Capture the cell that displays the provided text and extract its [x, y] central coordinate. 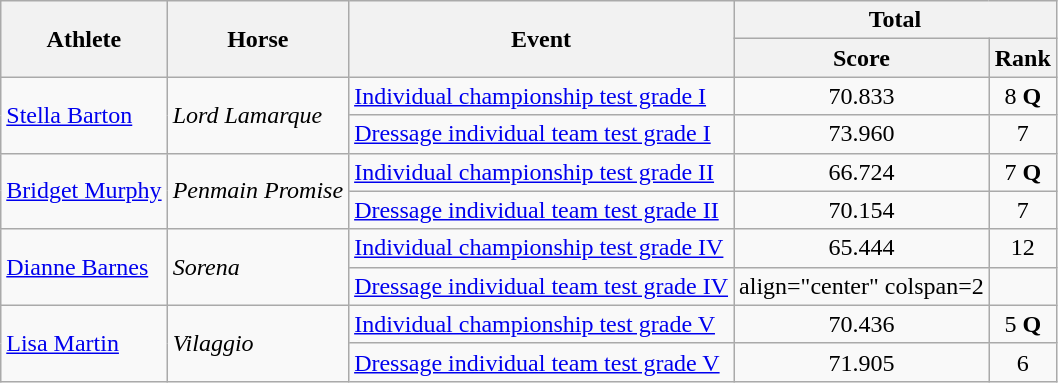
Dressage individual team test grade II [542, 210]
Stella Barton [84, 115]
70.436 [862, 324]
align="center" colspan=2 [862, 286]
71.905 [862, 362]
Individual championship test grade IV [542, 248]
Score [862, 58]
66.724 [862, 172]
65.444 [862, 248]
70.833 [862, 96]
Individual championship test grade II [542, 172]
Dressage individual team test grade I [542, 134]
12 [1022, 248]
Lord Lamarque [258, 115]
Dressage individual team test grade IV [542, 286]
Individual championship test grade V [542, 324]
70.154 [862, 210]
Event [542, 39]
6 [1022, 362]
Lisa Martin [84, 343]
Horse [258, 39]
Individual championship test grade I [542, 96]
7 Q [1022, 172]
Bridget Murphy [84, 191]
Penmain Promise [258, 191]
Vilaggio [258, 343]
Total [896, 20]
5 Q [1022, 324]
Dianne Barnes [84, 267]
Rank [1022, 58]
Sorena [258, 267]
Dressage individual team test grade V [542, 362]
73.960 [862, 134]
Athlete [84, 39]
8 Q [1022, 96]
